Search for the cell housing the specified text and yield its [x, y] center coordinate. 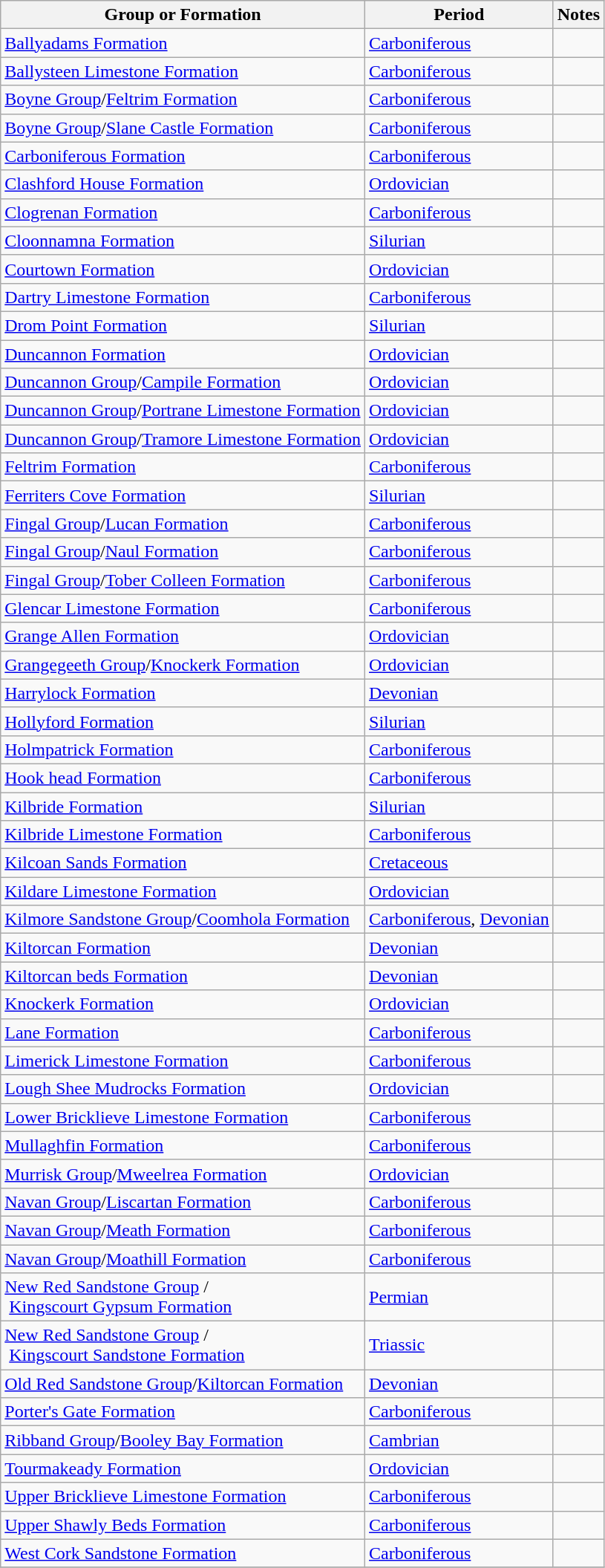
West Cork Sandstone Formation [183, 1553]
Ferriters Cove Formation [183, 495]
Period [460, 15]
Group or Formation [183, 15]
Tourmakeady Formation [183, 1468]
Hook head Formation [183, 778]
Kilbride Formation [183, 806]
Courtown Formation [183, 269]
Clashford House Formation [183, 184]
Duncannon Formation [183, 354]
Permian [460, 1297]
Kildare Limestone Formation [183, 891]
Kilmore Sandstone Group/Coomhola Formation [183, 920]
Cloonnamna Formation [183, 241]
Harrylock Formation [183, 693]
Duncannon Group/Portrane Limestone Formation [183, 411]
Fingal Group/Tober Colleen Formation [183, 580]
Old Red Sandstone Group/Kiltorcan Formation [183, 1384]
Kiltorcan Formation [183, 948]
Lane Formation [183, 1032]
Glencar Limestone Formation [183, 608]
Ballysteen Limestone Formation [183, 71]
Fingal Group/Lucan Formation [183, 524]
New Red Sandstone Group / Kingscourt Sandstone Formation [183, 1346]
Murrisk Group/Mweelrea Formation [183, 1174]
Mullaghfin Formation [183, 1145]
Clogrenan Formation [183, 212]
Dartry Limestone Formation [183, 297]
Feltrim Formation [183, 467]
Navan Group/Moathill Formation [183, 1259]
Navan Group/Liscartan Formation [183, 1202]
Navan Group/Meath Formation [183, 1230]
Carboniferous Formation [183, 156]
Boyne Group/Slane Castle Formation [183, 128]
Duncannon Group/Tramore Limestone Formation [183, 439]
Kiltorcan beds Formation [183, 976]
Kilcoan Sands Formation [183, 863]
Grangegeeth Group/Knockerk Formation [183, 665]
Fingal Group/Naul Formation [183, 552]
Ballyadams Formation [183, 43]
Triassic [460, 1346]
Cambrian [460, 1440]
Lough Shee Mudrocks Formation [183, 1089]
Kilbride Limestone Formation [183, 835]
Limerick Limestone Formation [183, 1061]
Drom Point Formation [183, 325]
Ribband Group/Booley Bay Formation [183, 1440]
Carboniferous, Devonian [460, 920]
Cretaceous [460, 863]
Upper Shawly Beds Formation [183, 1525]
Grange Allen Formation [183, 637]
Upper Bricklieve Limestone Formation [183, 1497]
Boyne Group/Feltrim Formation [183, 100]
Holmpatrick Formation [183, 749]
Hollyford Formation [183, 721]
Notes [578, 15]
Duncannon Group/Campile Formation [183, 383]
New Red Sandstone Group / Kingscourt Gypsum Formation [183, 1297]
Porter's Gate Formation [183, 1412]
Knockerk Formation [183, 1004]
Lower Bricklieve Limestone Formation [183, 1117]
